Return [X, Y] of the center of cell containing provided text 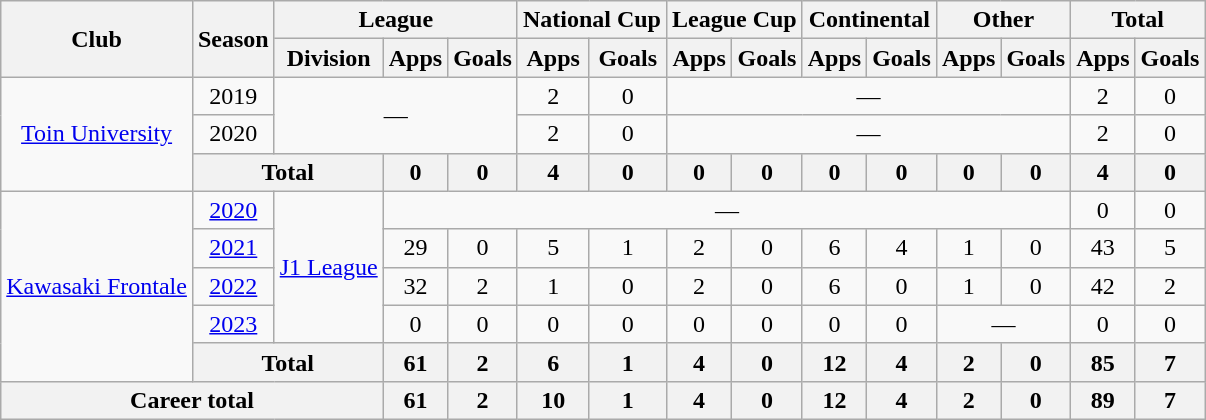
43 [1103, 248]
29 [415, 248]
League [396, 20]
J1 League [328, 267]
2023 [233, 324]
85 [1103, 362]
Career total [192, 400]
Club [97, 39]
2021 [233, 248]
National Cup [592, 20]
10 [553, 400]
Season [233, 39]
Kawasaki Frontale [97, 286]
2022 [233, 286]
32 [415, 286]
Continental [869, 20]
Toin University [97, 134]
League Cup [734, 20]
89 [1103, 400]
Division [328, 58]
Other [1003, 20]
42 [1103, 286]
2019 [233, 96]
